Output the (x, y) coordinate of the center of the cell containing the given text.  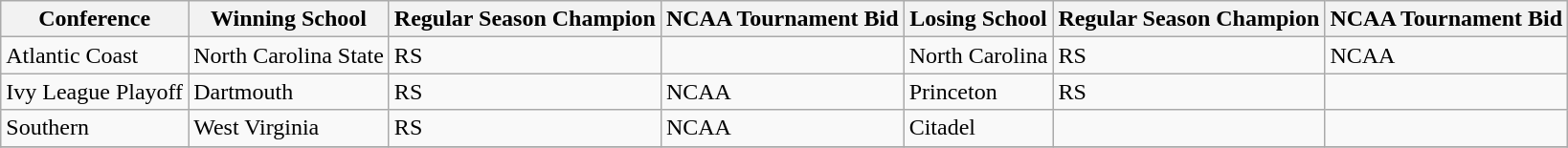
Southern (95, 128)
Ivy League Playoff (95, 92)
North Carolina State (289, 55)
North Carolina (978, 55)
Dartmouth (289, 92)
Conference (95, 19)
Winning School (289, 19)
West Virginia (289, 128)
Atlantic Coast (95, 55)
Princeton (978, 92)
Losing School (978, 19)
Citadel (978, 128)
